Return (x, y) of the center of cell containing provided text 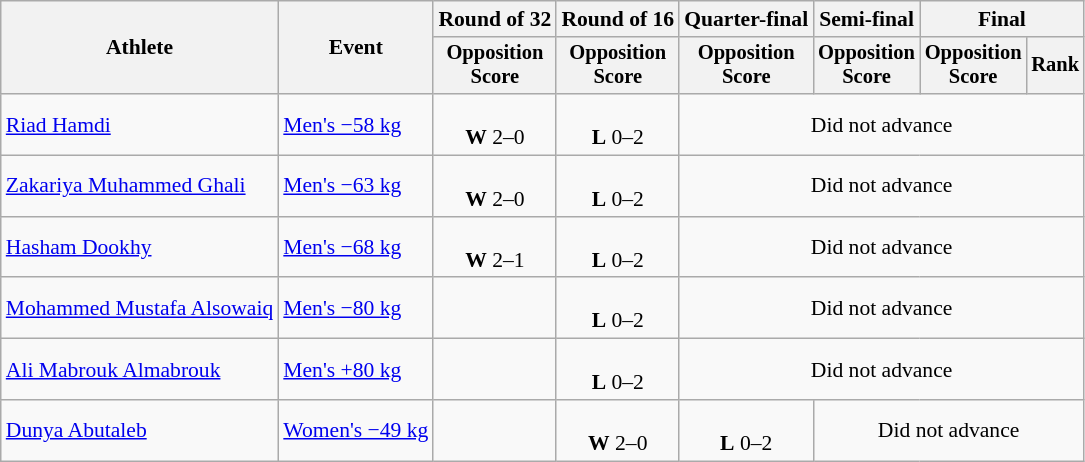
Athlete (140, 48)
Men's +80 kg (356, 370)
W 2–1 (494, 248)
Riad Hamdi (140, 124)
Men's −63 kg (356, 186)
Dunya Abutaleb (140, 430)
Final (1002, 19)
Men's −58 kg (356, 124)
Ali Mabrouk Almabrouk (140, 370)
Quarter-final (746, 19)
Men's −80 kg (356, 308)
Event (356, 48)
Semi-final (866, 19)
Rank (1055, 66)
Women's −49 kg (356, 430)
Round of 16 (618, 19)
Men's −68 kg (356, 248)
Zakariya Muhammed Ghali (140, 186)
Mohammed Mustafa Alsowaiq (140, 308)
Round of 32 (494, 19)
Hasham Dookhy (140, 248)
